Return the [x, y] coordinate for the center point of the cell that contains the specified text.  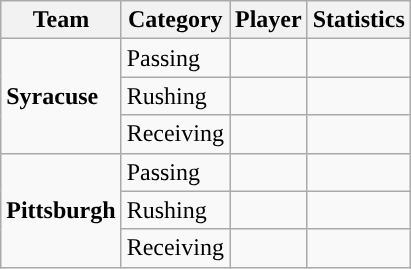
Syracuse [61, 96]
Pittsburgh [61, 210]
Player [269, 20]
Team [61, 20]
Statistics [358, 20]
Category [175, 20]
